Capture the cell that displays the provided text and extract its [x, y] central coordinate. 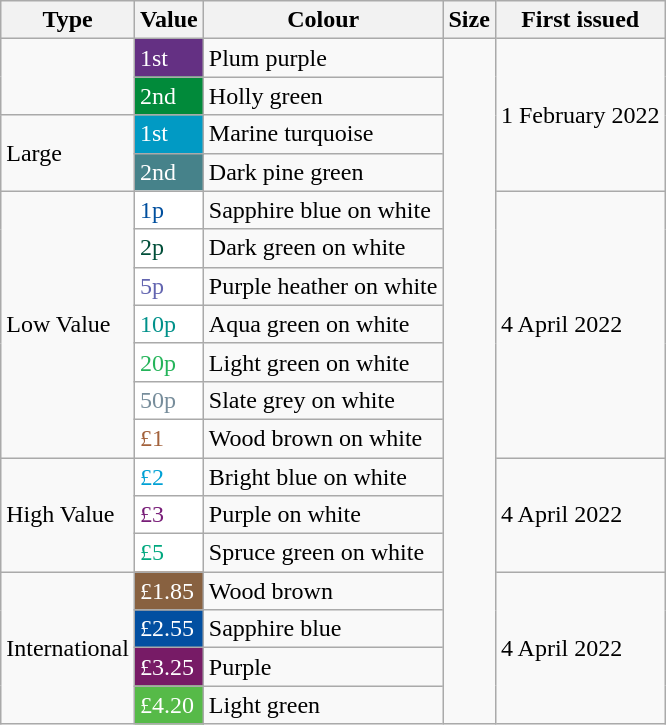
Dark pine green [323, 172]
2p [168, 248]
20p [168, 362]
Light green on white [323, 362]
£1 [168, 438]
Bright blue on white [323, 477]
Large [68, 153]
Wood brown on white [323, 438]
Purple on white [323, 515]
Value [168, 20]
Purple [323, 667]
Slate grey on white [323, 400]
Low Value [68, 324]
Aqua green on white [323, 324]
International [68, 648]
£4.20 [168, 705]
First issued [580, 20]
£2.55 [168, 629]
Wood brown [323, 591]
Sapphire blue on white [323, 210]
1p [168, 210]
10p [168, 324]
Size [469, 20]
Dark green on white [323, 248]
Colour [323, 20]
Light green [323, 705]
1 February 2022 [580, 115]
Sapphire blue [323, 629]
£3.25 [168, 667]
5p [168, 286]
Purple heather on white [323, 286]
Spruce green on white [323, 553]
£2 [168, 477]
£5 [168, 553]
High Value [68, 515]
Type [68, 20]
Plum purple [323, 58]
50p [168, 400]
Holly green [323, 96]
£1.85 [168, 591]
£3 [168, 515]
Marine turquoise [323, 134]
